Pinpoint the cell where the given text exists, returning its (X, Y) midpoint coordinate. 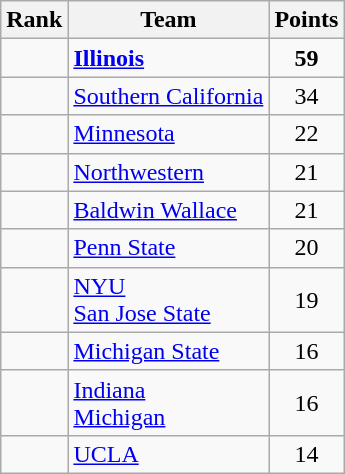
NYUSan Jose State (168, 300)
UCLA (168, 454)
Penn State (168, 248)
Points (306, 20)
Southern California (168, 96)
Rank (34, 20)
Team (168, 20)
14 (306, 454)
Michigan State (168, 351)
19 (306, 300)
IndianaMichigan (168, 402)
22 (306, 134)
Minnesota (168, 134)
20 (306, 248)
Northwestern (168, 172)
59 (306, 58)
34 (306, 96)
Illinois (168, 58)
Baldwin Wallace (168, 210)
